Capture the cell that displays the provided text and extract its (x, y) central coordinate. 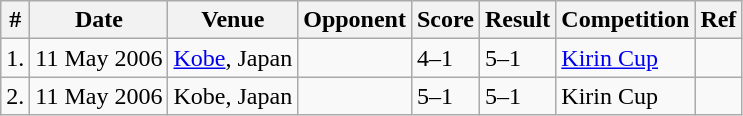
Result (517, 20)
Score (445, 20)
# (16, 20)
1. (16, 58)
Date (99, 20)
Competition (626, 20)
Venue (233, 20)
4–1 (445, 58)
Opponent (355, 20)
2. (16, 96)
Ref (718, 20)
